Identify which cell holds the provided text, then report its [X, Y] central coordinate. 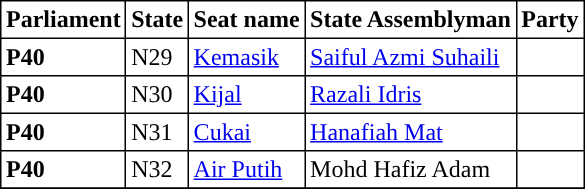
Parliament [64, 20]
N29 [157, 57]
Seat name [246, 20]
Saiful Azmi Suhaili [410, 57]
Razali Idris [410, 95]
Kijal [246, 95]
N30 [157, 95]
Cukai [246, 132]
Kemasik [246, 57]
State Assemblyman [410, 20]
Mohd Hafiz Adam [410, 170]
Party [550, 20]
State [157, 20]
Hanafiah Mat [410, 132]
N32 [157, 170]
Air Putih [246, 170]
N31 [157, 132]
